Capture the cell that displays the provided text and extract its (X, Y) central coordinate. 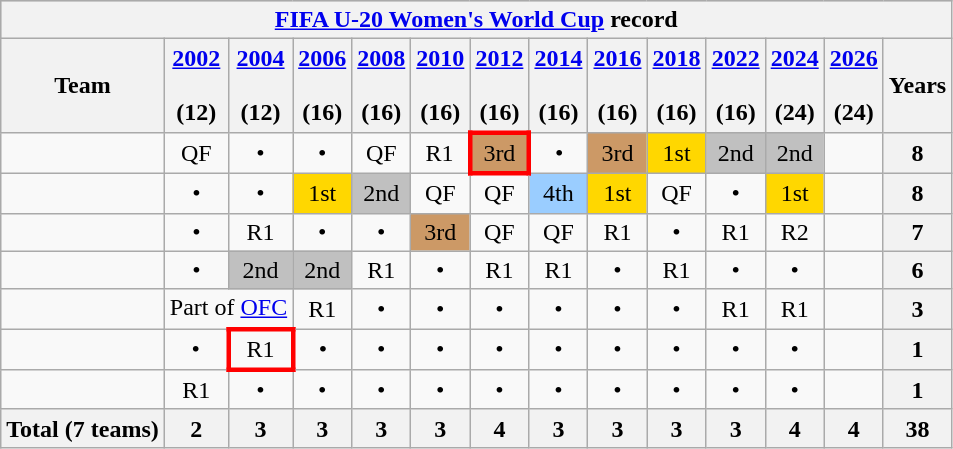
2002(12) (196, 86)
R2 (794, 232)
Years (917, 86)
FIFA U-20 Women's World Cup record (476, 20)
6 (917, 270)
2018(16) (676, 86)
2008(16) (382, 86)
2 (196, 428)
2006(16) (322, 86)
7 (917, 232)
2012(16) (500, 86)
4th (558, 193)
38 (917, 428)
2022(16) (736, 86)
2026(24) (854, 86)
2024(24) (794, 86)
2004(12) (260, 86)
Team (83, 86)
2016(16) (618, 86)
Part of OFC (228, 309)
2010(16) (440, 86)
2014(16) (558, 86)
Total (7 teams) (83, 428)
